Return the [X, Y] coordinate for the center point of the cell that contains the specified text.  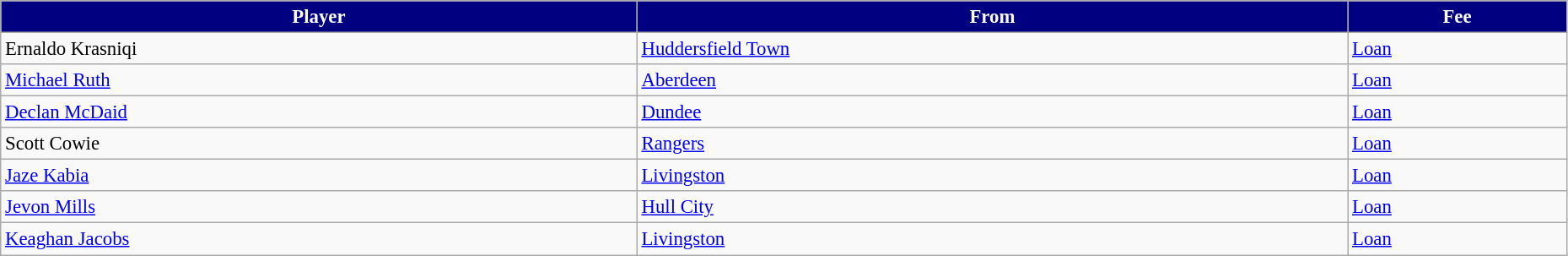
Jaze Kabia [319, 176]
Michael Ruth [319, 80]
Keaghan Jacobs [319, 239]
Player [319, 17]
Ernaldo Krasniqi [319, 49]
Huddersfield Town [992, 49]
Declan McDaid [319, 112]
Fee [1458, 17]
Jevon Mills [319, 207]
Dundee [992, 112]
Rangers [992, 144]
Scott Cowie [319, 144]
Hull City [992, 207]
From [992, 17]
Aberdeen [992, 80]
